Detect which cell encompasses the target text, then output its (x, y) center coordinate. 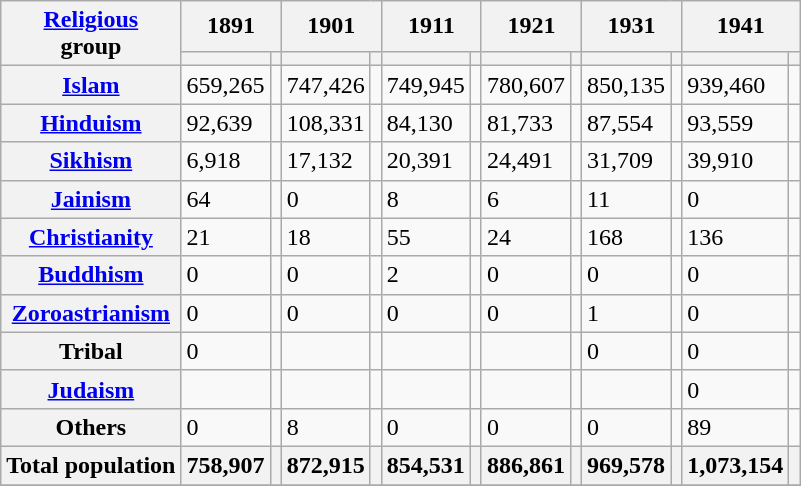
1921 (531, 26)
168 (626, 237)
31,709 (626, 161)
850,135 (626, 85)
Others (91, 427)
6,918 (226, 161)
1,073,154 (736, 465)
Hinduism (91, 123)
Zoroastrianism (91, 313)
Buddhism (91, 275)
969,578 (626, 465)
758,907 (226, 465)
780,607 (526, 85)
Sikhism (91, 161)
659,265 (226, 85)
886,861 (526, 465)
Jainism (91, 199)
1941 (741, 26)
1891 (231, 26)
39,910 (736, 161)
Judaism (91, 389)
108,331 (326, 123)
84,130 (426, 123)
81,733 (526, 123)
Islam (91, 85)
89 (736, 427)
18 (326, 237)
20,391 (426, 161)
749,945 (426, 85)
87,554 (626, 123)
1931 (632, 26)
872,915 (326, 465)
11 (626, 199)
Religiousgroup (91, 34)
64 (226, 199)
24 (526, 237)
17,132 (326, 161)
939,460 (736, 85)
92,639 (226, 123)
Christianity (91, 237)
93,559 (736, 123)
55 (426, 237)
Tribal (91, 351)
854,531 (426, 465)
1911 (431, 26)
1901 (331, 26)
Total population (91, 465)
24,491 (526, 161)
21 (226, 237)
1 (626, 313)
136 (736, 237)
747,426 (326, 85)
2 (426, 275)
6 (526, 199)
